Determine the (X, Y) coordinate at the center of the cell enclosing the given text.  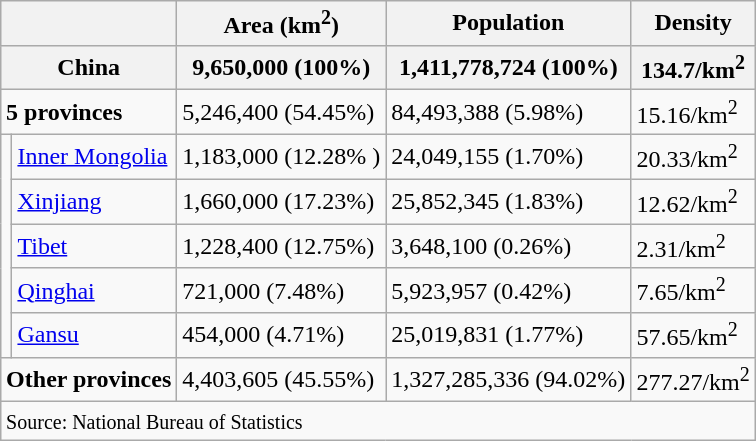
4,403,605 (45.55%) (282, 380)
25,019,831 (1.77%) (508, 336)
Inner Mongolia (94, 156)
Other provinces (89, 380)
5,246,400 (54.45%) (282, 112)
Density (693, 24)
Qinghai (94, 290)
Population (508, 24)
Xinjiang (94, 202)
1,228,400 (12.75%) (282, 246)
1,327,285,336 (94.02%) (508, 380)
20.33/km2 (693, 156)
Area (km2) (282, 24)
454,000 (4.71%) (282, 336)
Tibet (94, 246)
3,648,100 (0.26%) (508, 246)
277.27/km2 (693, 380)
5 provinces (89, 112)
134.7/km2 (693, 68)
Source: National Bureau of Statistics (378, 421)
Gansu (94, 336)
721,000 (7.48%) (282, 290)
1,183,000 (12.28% ) (282, 156)
25,852,345 (1.83%) (508, 202)
China (89, 68)
1,411,778,724 (100%) (508, 68)
84,493,388 (5.98%) (508, 112)
1,660,000 (17.23%) (282, 202)
7.65/km2 (693, 290)
2.31/km2 (693, 246)
57.65/km2 (693, 336)
24,049,155 (1.70%) (508, 156)
9,650,000 (100%) (282, 68)
12.62/km2 (693, 202)
5,923,957 (0.42%) (508, 290)
15.16/km2 (693, 112)
